Pinpoint the cell where the given text exists, returning its (X, Y) midpoint coordinate. 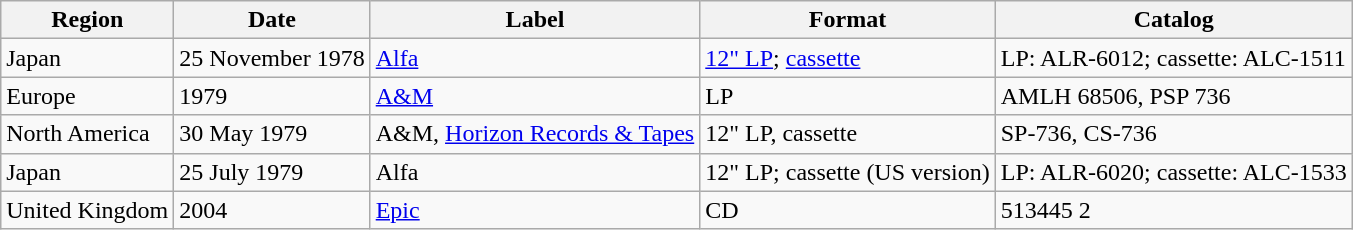
513445 2 (1174, 210)
25 July 1979 (272, 172)
United Kingdom (88, 210)
2004 (272, 210)
LP (848, 96)
LP: ALR-6020; cassette: ALC-1533 (1174, 172)
A&M, Horizon Records & Tapes (535, 134)
12" LP; cassette (848, 58)
A&M (535, 96)
Region (88, 20)
12" LP; cassette (US version) (848, 172)
Europe (88, 96)
Epic (535, 210)
Date (272, 20)
25 November 1978 (272, 58)
Catalog (1174, 20)
LP: ALR-6012; cassette: ALC-1511 (1174, 58)
12" LP, cassette (848, 134)
SP-736, CS-736 (1174, 134)
Format (848, 20)
30 May 1979 (272, 134)
CD (848, 210)
Label (535, 20)
North America (88, 134)
1979 (272, 96)
AMLH 68506, PSP 736 (1174, 96)
